Identify which cell holds the provided text, then report its (x, y) central coordinate. 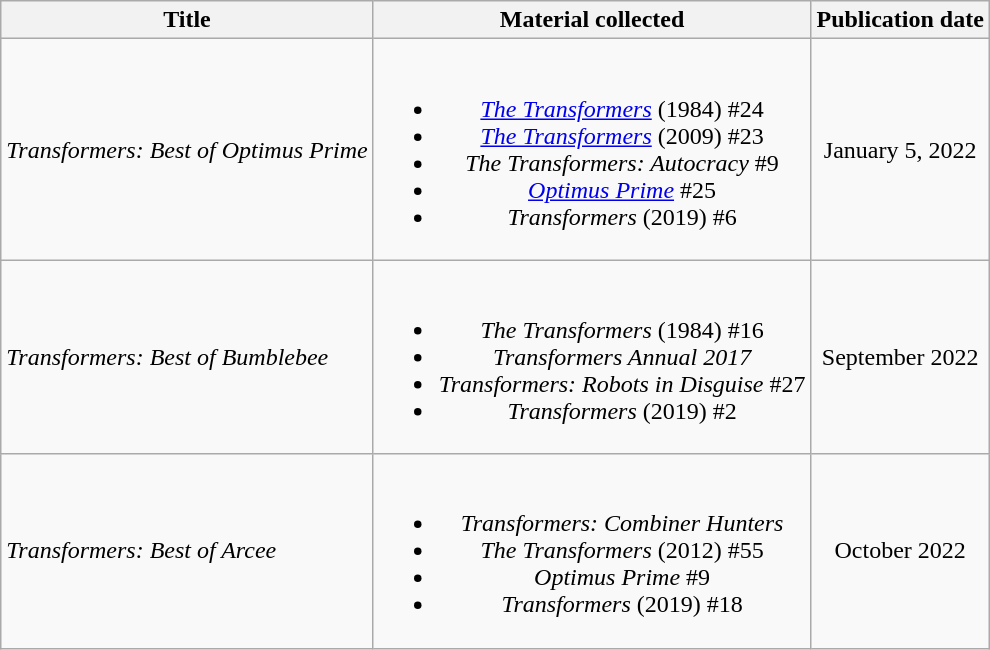
The Transformers (1984) #16Transformers Annual 2017Transformers: Robots in Disguise #27Transformers (2019) #2 (592, 357)
Publication date (900, 20)
Transformers: Best of Optimus Prime (187, 150)
Material collected (592, 20)
January 5, 2022 (900, 150)
September 2022 (900, 357)
Transformers: Best of Arcee (187, 551)
Title (187, 20)
Transformers: Combiner HuntersThe Transformers (2012) #55Optimus Prime #9Transformers (2019) #18 (592, 551)
The Transformers (1984) #24The Transformers (2009) #23The Transformers: Autocracy #9Optimus Prime #25Transformers (2019) #6 (592, 150)
October 2022 (900, 551)
Transformers: Best of Bumblebee (187, 357)
